Capture the cell that displays the provided text and extract its (x, y) central coordinate. 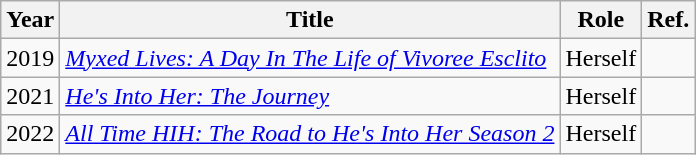
All Time HIH: The Road to He's Into Her Season 2 (310, 134)
Year (30, 20)
He's Into Her: The Journey (310, 96)
2021 (30, 96)
Title (310, 20)
Ref. (668, 20)
2019 (30, 58)
2022 (30, 134)
Myxed Lives: A Day In The Life of Vivoree Esclito (310, 58)
Role (601, 20)
